Output the [X, Y] coordinate of the center of the cell containing the given text.  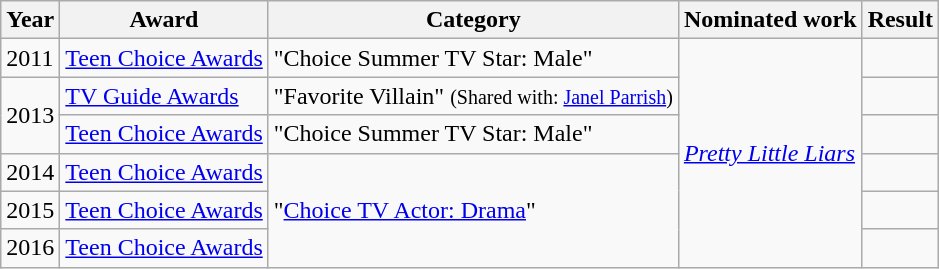
2011 [30, 58]
2014 [30, 172]
Pretty Little Liars [770, 153]
Result [900, 20]
Year [30, 20]
Category [473, 20]
Award [164, 20]
"Favorite Villain" (Shared with: Janel Parrish) [473, 96]
2016 [30, 248]
2013 [30, 115]
TV Guide Awards [164, 96]
"Choice TV Actor: Drama" [473, 210]
Nominated work [770, 20]
2015 [30, 210]
